Provide the [x, y] coordinate of the cell's center where the given text is located.  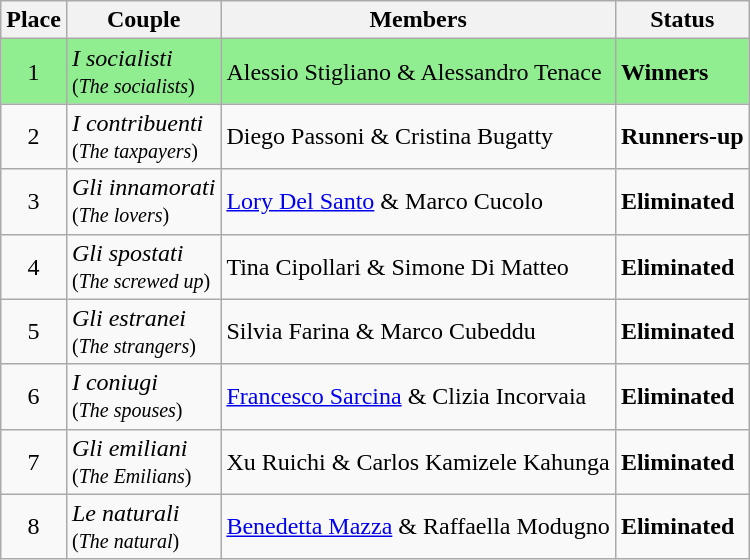
6 [34, 396]
Xu Ruichi & Carlos Kamizele Kahunga [418, 462]
Gli emiliani(The Emilians) [143, 462]
8 [34, 526]
4 [34, 266]
Runners-up [682, 136]
Members [418, 20]
Gli innamorati(The lovers) [143, 202]
2 [34, 136]
Diego Passoni & Cristina Bugatty [418, 136]
Le naturali(The natural) [143, 526]
Gli spostati(The screwed up) [143, 266]
Alessio Stigliano & Alessandro Tenace [418, 72]
Lory Del Santo & Marco Cucolo [418, 202]
I socialisti(The socialists) [143, 72]
5 [34, 332]
Silvia Farina & Marco Cubeddu [418, 332]
Francesco Sarcina & Clizia Incorvaia [418, 396]
Status [682, 20]
7 [34, 462]
Tina Cipollari & Simone Di Matteo [418, 266]
Benedetta Mazza & Raffaella Modugno [418, 526]
Couple [143, 20]
I coniugi(The spouses) [143, 396]
3 [34, 202]
Place [34, 20]
I contribuenti(The taxpayers) [143, 136]
1 [34, 72]
Gli estranei(The strangers) [143, 332]
Winners [682, 72]
